Determine the [X, Y] coordinate at the center of the cell enclosing the given text.  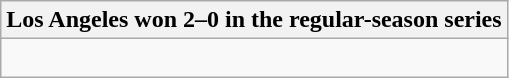
Los Angeles won 2–0 in the regular-season series [254, 20]
